Identify which cell holds the provided text, then report its (x, y) central coordinate. 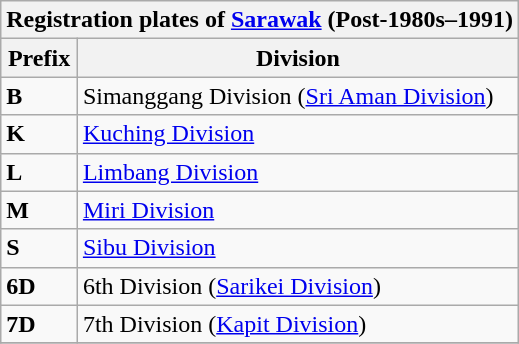
7th Division (Kapit Division) (298, 324)
K (40, 134)
6D (40, 286)
L (40, 172)
S (40, 248)
Kuching Division (298, 134)
Limbang Division (298, 172)
Registration plates of Sarawak (Post-1980s–1991) (260, 20)
Prefix (40, 58)
Simanggang Division (Sri Aman Division) (298, 96)
M (40, 210)
6th Division (Sarikei Division) (298, 286)
Division (298, 58)
B (40, 96)
7D (40, 324)
Miri Division (298, 210)
Sibu Division (298, 248)
